Extract the [X, Y] coordinate from the center of the cell holding the provided text.  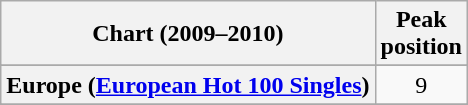
Europe (European Hot 100 Singles) [188, 85]
Chart (2009–2010) [188, 34]
9 [421, 85]
Peakposition [421, 34]
